Detect which cell encompasses the target text, then output its (X, Y) center coordinate. 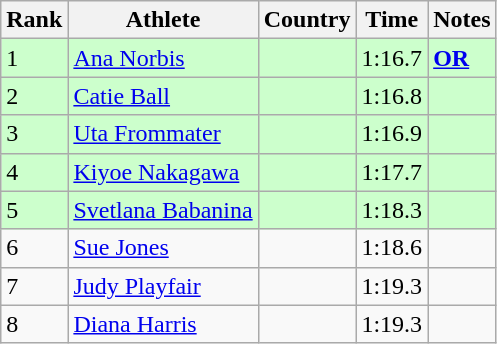
Sue Jones (163, 248)
Catie Ball (163, 96)
1:16.8 (392, 96)
1:17.7 (392, 172)
Kiyoe Nakagawa (163, 172)
Judy Playfair (163, 286)
Time (392, 20)
4 (34, 172)
Country (307, 20)
Notes (462, 20)
Svetlana Babanina (163, 210)
Rank (34, 20)
Diana Harris (163, 324)
1 (34, 58)
8 (34, 324)
Uta Frommater (163, 134)
OR (462, 58)
6 (34, 248)
3 (34, 134)
1:16.7 (392, 58)
2 (34, 96)
1:18.6 (392, 248)
1:18.3 (392, 210)
5 (34, 210)
Athlete (163, 20)
7 (34, 286)
1:16.9 (392, 134)
Ana Norbis (163, 58)
